Pinpoint the cell where the given text exists, returning its [x, y] midpoint coordinate. 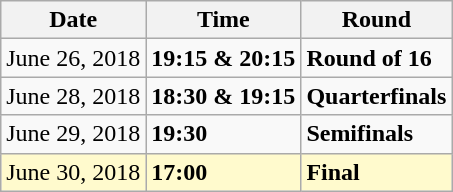
19:30 [224, 134]
19:15 & 20:15 [224, 58]
June 29, 2018 [74, 134]
Round of 16 [376, 58]
17:00 [224, 172]
Time [224, 20]
June 28, 2018 [74, 96]
Semifinals [376, 134]
Final [376, 172]
June 30, 2018 [74, 172]
Round [376, 20]
Date [74, 20]
June 26, 2018 [74, 58]
18:30 & 19:15 [224, 96]
Quarterfinals [376, 96]
